Determine the (X, Y) coordinate at the center of the cell enclosing the given text.  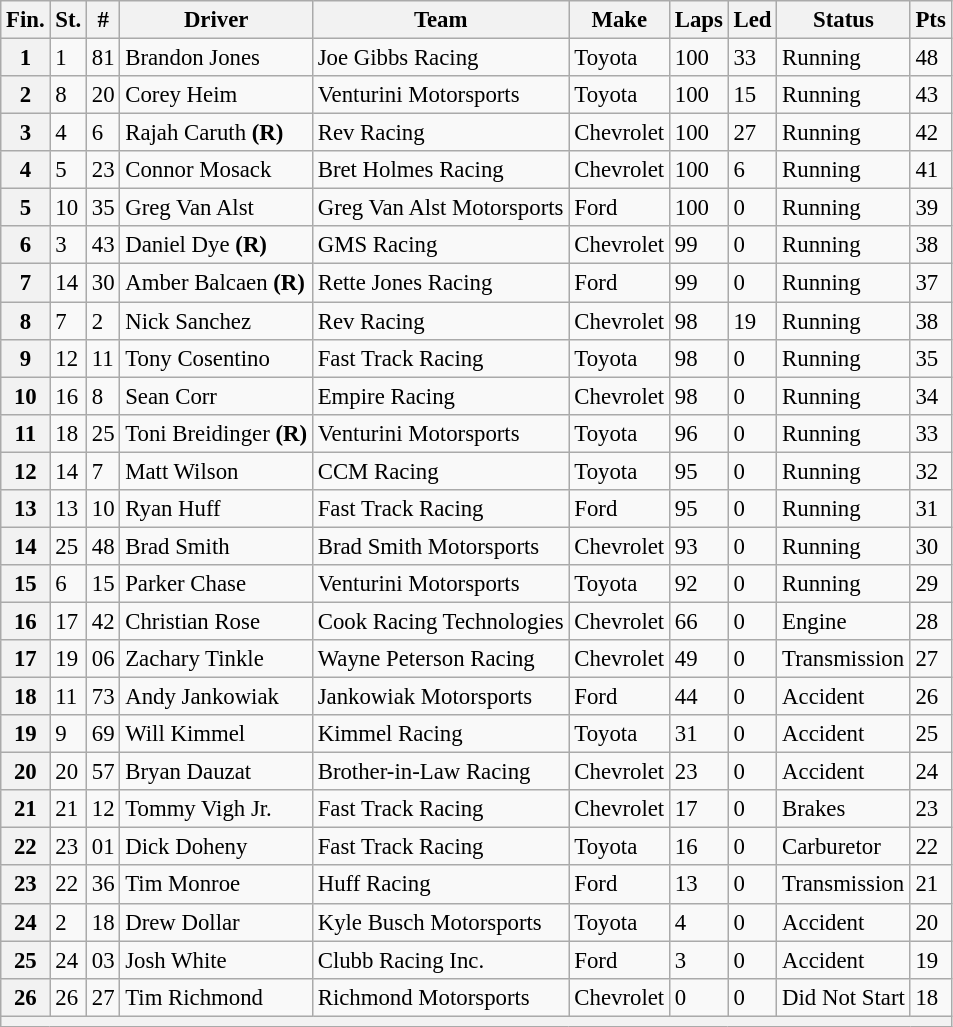
Huff Racing (440, 885)
Will Kimmel (216, 734)
73 (104, 697)
Amber Balcaen (R) (216, 283)
28 (930, 621)
CCM Racing (440, 471)
Driver (216, 20)
Brandon Jones (216, 58)
Fin. (26, 20)
69 (104, 734)
Nick Sanchez (216, 321)
Brakes (844, 809)
03 (104, 960)
Tony Cosentino (216, 358)
Empire Racing (440, 396)
Team (440, 20)
Corey Heim (216, 95)
Josh White (216, 960)
41 (930, 170)
57 (104, 772)
Status (844, 20)
Connor Mosack (216, 170)
Did Not Start (844, 997)
Parker Chase (216, 584)
36 (104, 885)
Kyle Busch Motorsports (440, 922)
81 (104, 58)
29 (930, 584)
92 (698, 584)
Rette Jones Racing (440, 283)
Tim Monroe (216, 885)
Sean Corr (216, 396)
44 (698, 697)
Engine (844, 621)
Richmond Motorsports (440, 997)
Brad Smith Motorsports (440, 546)
Pts (930, 20)
34 (930, 396)
Christian Rose (216, 621)
# (104, 20)
06 (104, 659)
Clubb Racing Inc. (440, 960)
Ryan Huff (216, 509)
01 (104, 847)
Joe Gibbs Racing (440, 58)
Bret Holmes Racing (440, 170)
32 (930, 471)
Daniel Dye (R) (216, 245)
Brother-in-Law Racing (440, 772)
Wayne Peterson Racing (440, 659)
Carburetor (844, 847)
Zachary Tinkle (216, 659)
37 (930, 283)
Matt Wilson (216, 471)
Toni Breidinger (R) (216, 433)
Drew Dollar (216, 922)
Greg Van Alst (216, 208)
39 (930, 208)
Tommy Vigh Jr. (216, 809)
Rajah Caruth (R) (216, 133)
96 (698, 433)
Greg Van Alst Motorsports (440, 208)
GMS Racing (440, 245)
Cook Racing Technologies (440, 621)
Andy Jankowiak (216, 697)
Make (619, 20)
66 (698, 621)
Kimmel Racing (440, 734)
Brad Smith (216, 546)
49 (698, 659)
Jankowiak Motorsports (440, 697)
Bryan Dauzat (216, 772)
St. (68, 20)
Led (752, 20)
Laps (698, 20)
93 (698, 546)
Dick Doheny (216, 847)
Tim Richmond (216, 997)
